Output the (X, Y) coordinate of the center of the cell containing the given text.  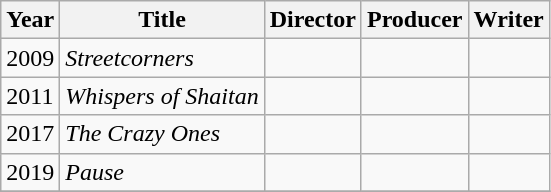
2009 (30, 58)
2017 (30, 134)
2019 (30, 172)
2011 (30, 96)
The Crazy Ones (162, 134)
Pause (162, 172)
Title (162, 20)
Streetcorners (162, 58)
Director (312, 20)
Producer (414, 20)
Writer (508, 20)
Whispers of Shaitan (162, 96)
Year (30, 20)
